Search for the cell housing the specified text and yield its [X, Y] center coordinate. 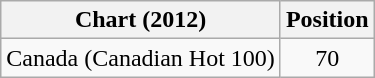
70 [327, 58]
Position [327, 20]
Chart (2012) [141, 20]
Canada (Canadian Hot 100) [141, 58]
